Search for the cell housing the specified text and yield its (x, y) center coordinate. 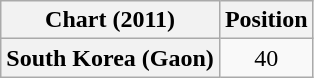
South Korea (Gaon) (110, 58)
40 (266, 58)
Position (266, 20)
Chart (2011) (110, 20)
